Scan for the cell matching the given text and deliver its [x, y] coordinate at center. 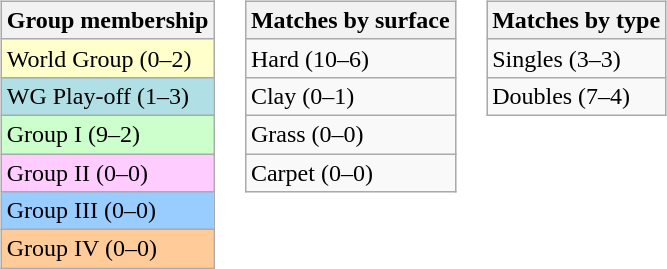
Hard (10–6) [350, 58]
Group I (9–2) [108, 134]
Doubles (7–4) [576, 96]
Group IV (0–0) [108, 249]
Singles (3–3) [576, 58]
Matches by surface [350, 20]
Clay (0–1) [350, 96]
Group II (0–0) [108, 173]
World Group (0–2) [108, 58]
Carpet (0–0) [350, 173]
Matches by type [576, 20]
Grass (0–0) [350, 134]
WG Play-off (1–3) [108, 96]
Group membership [108, 20]
Group III (0–0) [108, 211]
